Extract the [X, Y] coordinate from the center of the cell holding the provided text.  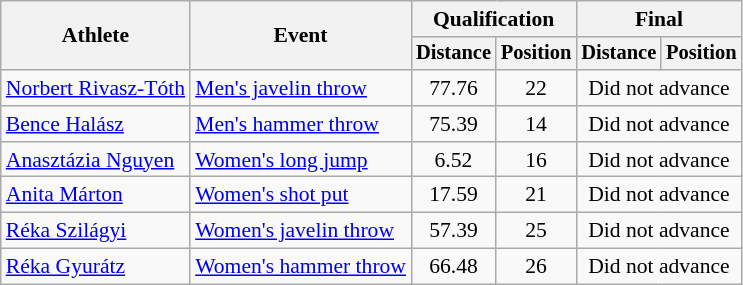
Final [658, 19]
Men's javelin throw [300, 88]
26 [536, 267]
Anita Márton [96, 195]
Réka Gyurátz [96, 267]
25 [536, 231]
75.39 [454, 124]
Women's long jump [300, 160]
21 [536, 195]
Athlete [96, 36]
Women's shot put [300, 195]
Bence Halász [96, 124]
Norbert Rivasz-Tóth [96, 88]
Men's hammer throw [300, 124]
57.39 [454, 231]
66.48 [454, 267]
16 [536, 160]
Réka Szilágyi [96, 231]
77.76 [454, 88]
Women's hammer throw [300, 267]
17.59 [454, 195]
Anasztázia Nguyen [96, 160]
Women's javelin throw [300, 231]
Qualification [494, 19]
6.52 [454, 160]
Event [300, 36]
22 [536, 88]
14 [536, 124]
